Scan for the cell matching the given text and deliver its [X, Y] coordinate at center. 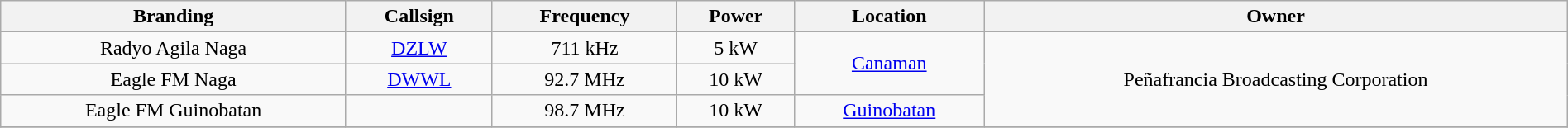
Canaman [890, 64]
Location [890, 17]
Radyo Agila Naga [174, 48]
92.7 MHz [584, 79]
Guinobatan [890, 111]
Peñafrancia Broadcasting Corporation [1275, 79]
Owner [1275, 17]
Callsign [418, 17]
5 kW [736, 48]
DZLW [418, 48]
Eagle FM Guinobatan [174, 111]
Branding [174, 17]
98.7 MHz [584, 111]
Power [736, 17]
Eagle FM Naga [174, 79]
711 kHz [584, 48]
Frequency [584, 17]
DWWL [418, 79]
